Return (X, Y) of the center of cell containing provided text 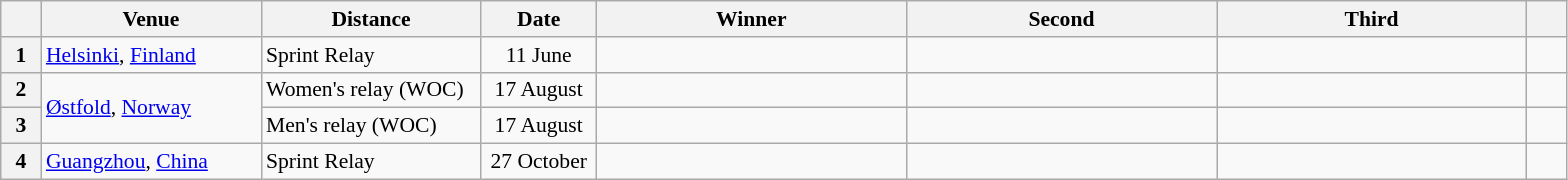
Third (1371, 19)
Women's relay (WOC) (371, 90)
Date (538, 19)
2 (21, 90)
4 (21, 162)
Venue (151, 19)
Men's relay (WOC) (371, 126)
Distance (371, 19)
Winner (751, 19)
Guangzhou, China (151, 162)
11 June (538, 55)
Østfold, Norway (151, 108)
1 (21, 55)
Helsinki, Finland (151, 55)
27 October (538, 162)
3 (21, 126)
Second (1061, 19)
